Output the (X, Y) coordinate of the center of the cell containing the given text.  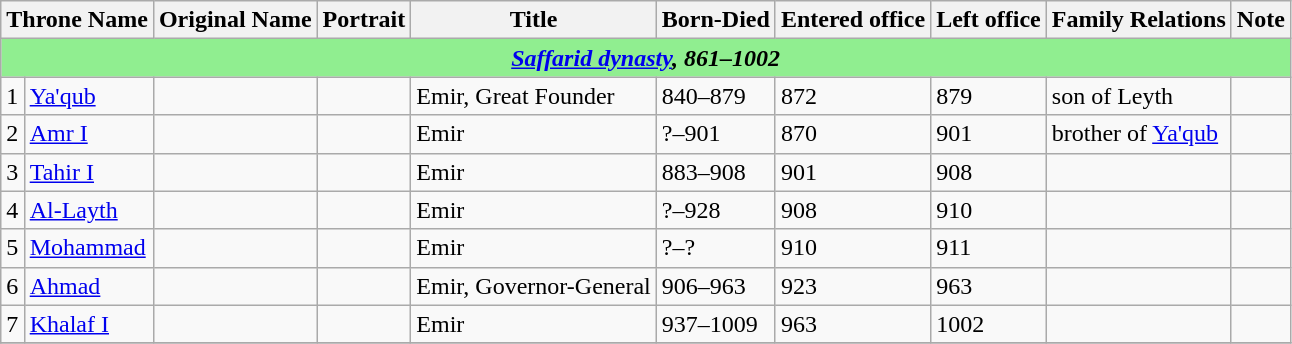
4 (12, 210)
1 (12, 96)
?–928 (716, 210)
Ya'qub (88, 96)
883–908 (716, 172)
Al-Layth (88, 210)
6 (12, 286)
?–? (716, 248)
840–879 (716, 96)
870 (852, 134)
Left office (989, 20)
Tahir I (88, 172)
3 (12, 172)
Born-Died (716, 20)
Mohammad (88, 248)
Family Relations (1138, 20)
Amr I (88, 134)
Khalaf I (88, 324)
7 (12, 324)
Emir, Governor-General (534, 286)
?–901 (716, 134)
911 (989, 248)
Entered office (852, 20)
Title (534, 20)
Saffarid dynasty, 861–1002 (646, 58)
906–963 (716, 286)
Original Name (235, 20)
Portrait (364, 20)
Ahmad (88, 286)
1002 (989, 324)
Emir, Great Founder (534, 96)
Note (1260, 20)
879 (989, 96)
937–1009 (716, 324)
son of Leyth (1138, 96)
923 (852, 286)
5 (12, 248)
872 (852, 96)
brother of Ya'qub (1138, 134)
2 (12, 134)
Throne Name (78, 20)
